For the text-containing cell, return its midpoint in (x, y) coordinate format. 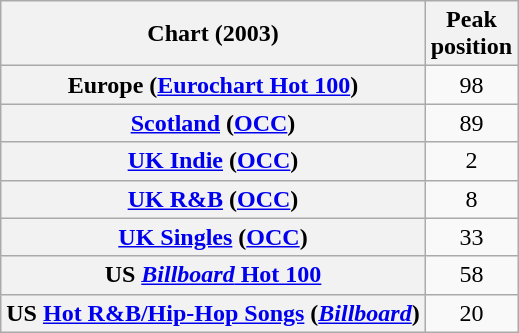
US Hot R&B/Hip-Hop Songs (Billboard) (213, 313)
Peakposition (471, 34)
UK Indie (OCC) (213, 161)
UK Singles (OCC) (213, 237)
58 (471, 275)
98 (471, 85)
33 (471, 237)
89 (471, 123)
US Billboard Hot 100 (213, 275)
UK R&B (OCC) (213, 199)
Europe (Eurochart Hot 100) (213, 85)
20 (471, 313)
Scotland (OCC) (213, 123)
8 (471, 199)
2 (471, 161)
Chart (2003) (213, 34)
